Provide the (x, y) coordinate of the cell's center where the given text is located.  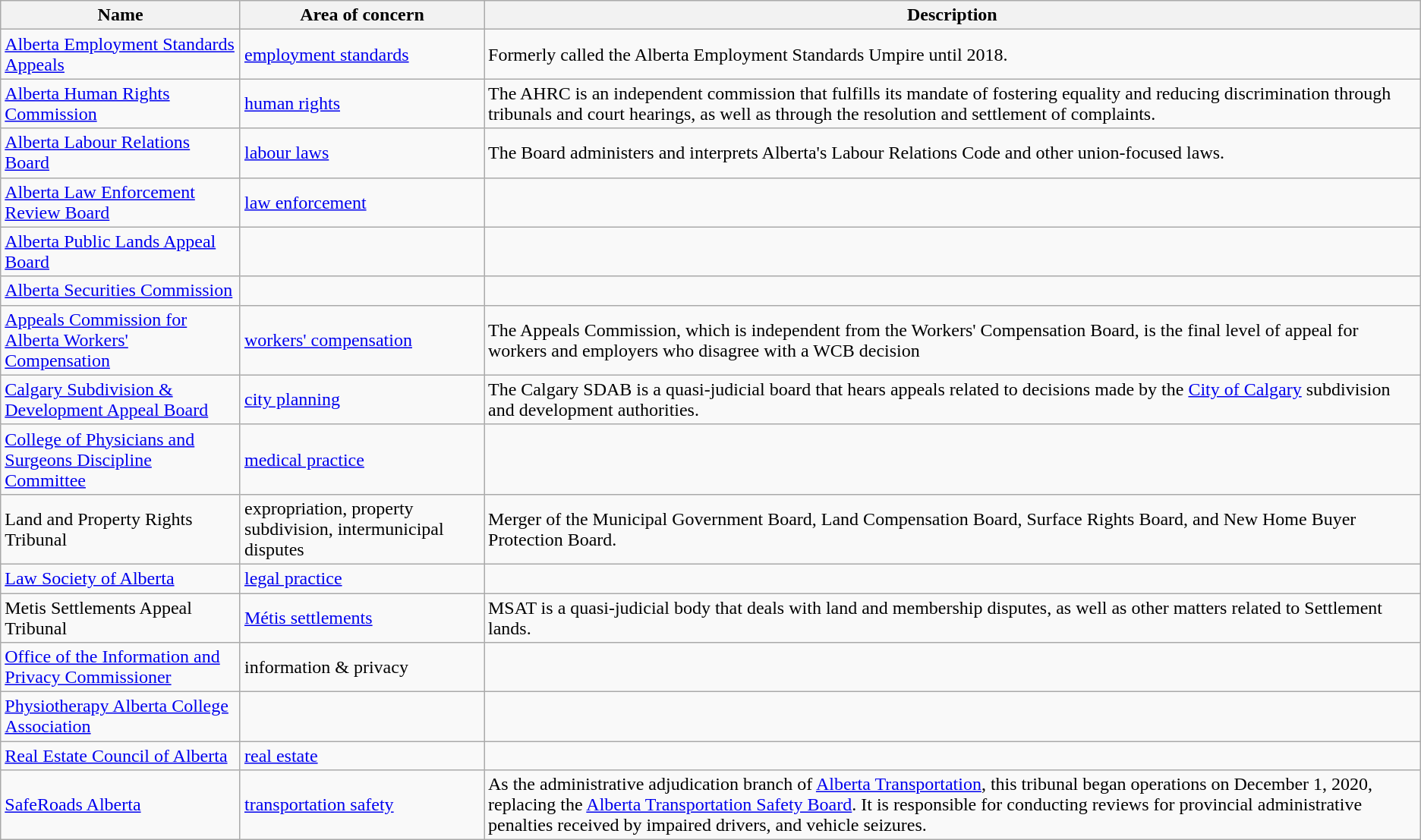
expropriation, property subdivision, intermunicipal disputes (361, 529)
Appeals Commission for Alberta Workers' Compensation (121, 340)
medical practice (361, 459)
Alberta Labour Relations Board (121, 153)
real estate (361, 756)
information & privacy (361, 668)
Calgary Subdivision & Development Appeal Board (121, 399)
legal practice (361, 578)
Métis settlements (361, 618)
law enforcement (361, 202)
Office of the Information and Privacy Commissioner (121, 668)
Alberta Human Rights Commission (121, 103)
Land and Property Rights Tribunal (121, 529)
workers' compensation (361, 340)
Real Estate Council of Alberta (121, 756)
MSAT is a quasi-judicial body that deals with land and membership disputes, as well as other matters related to Settlement lands. (953, 618)
Law Society of Alberta (121, 578)
Formerly called the Alberta Employment Standards Umpire until 2018. (953, 55)
transportation safety (361, 805)
labour laws (361, 153)
SafeRoads Alberta (121, 805)
human rights (361, 103)
Alberta Securities Commission (121, 291)
Alberta Public Lands Appeal Board (121, 252)
employment standards (361, 55)
Description (953, 15)
Physiotherapy Alberta College Association (121, 716)
College of Physicians and Surgeons Discipline Committee (121, 459)
Metis Settlements Appeal Tribunal (121, 618)
Alberta Employment Standards Appeals (121, 55)
Name (121, 15)
The Board administers and interprets Alberta's Labour Relations Code and other union-focused laws. (953, 153)
Area of concern (361, 15)
Merger of the Municipal Government Board, Land Compensation Board, Surface Rights Board, and New Home Buyer Protection Board. (953, 529)
Alberta Law Enforcement Review Board (121, 202)
city planning (361, 399)
